Output the [X, Y] coordinate of the center of the cell containing the given text.  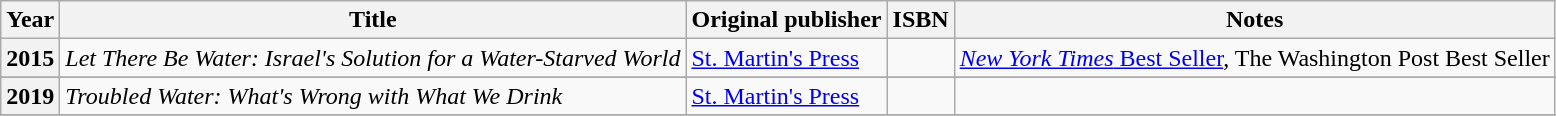
Notes [1254, 20]
2015 [30, 58]
New York Times Best Seller, The Washington Post Best Seller [1254, 58]
2019 [30, 96]
ISBN [920, 20]
Troubled Water: What's Wrong with What We Drink [373, 96]
Original publisher [786, 20]
Title [373, 20]
Year [30, 20]
Let There Be Water: Israel's Solution for a Water-Starved World [373, 58]
